Search for the cell housing the specified text and yield its (X, Y) center coordinate. 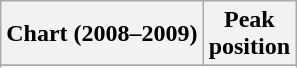
Chart (2008–2009) (102, 34)
Peakposition (249, 34)
